Identify which cell holds the provided text, then report its [X, Y] central coordinate. 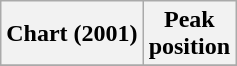
Chart (2001) [72, 34]
Peakposition [189, 34]
